Detect which cell encompasses the target text, then output its (X, Y) center coordinate. 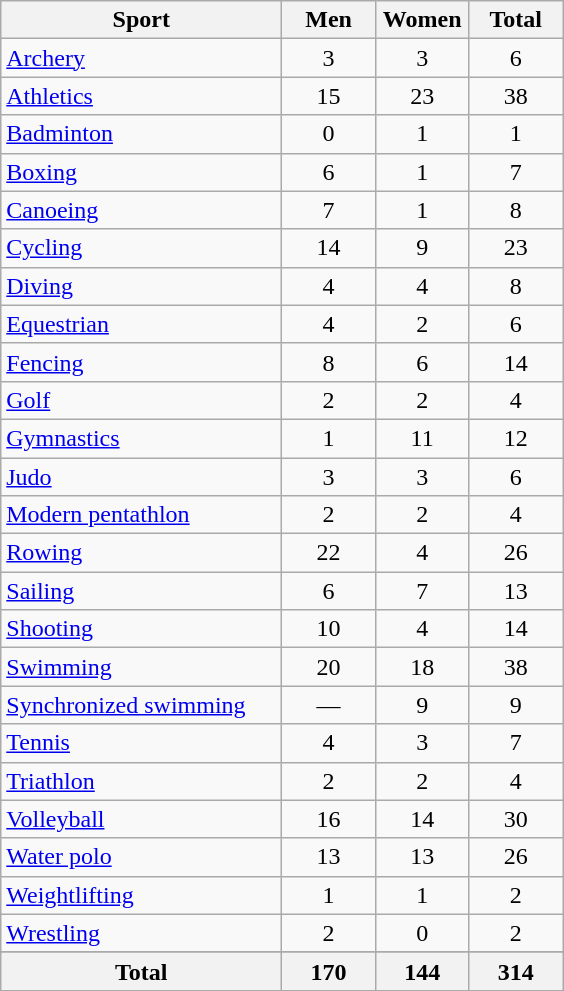
20 (329, 667)
Judo (142, 477)
Tennis (142, 743)
Synchronized swimming (142, 705)
Volleyball (142, 819)
Fencing (142, 362)
11 (422, 438)
Women (422, 20)
30 (516, 819)
170 (329, 971)
Shooting (142, 629)
Athletics (142, 96)
Wrestling (142, 933)
Sailing (142, 591)
Weightlifting (142, 895)
Canoeing (142, 210)
22 (329, 553)
18 (422, 667)
Badminton (142, 134)
15 (329, 96)
12 (516, 438)
Water polo (142, 857)
Triathlon (142, 781)
Cycling (142, 248)
Swimming (142, 667)
Men (329, 20)
Archery (142, 58)
10 (329, 629)
Diving (142, 286)
Boxing (142, 172)
314 (516, 971)
Rowing (142, 553)
Sport (142, 20)
Golf (142, 400)
144 (422, 971)
16 (329, 819)
— (329, 705)
Modern pentathlon (142, 515)
Equestrian (142, 324)
Gymnastics (142, 438)
